For the text-containing cell, return its midpoint in (x, y) coordinate format. 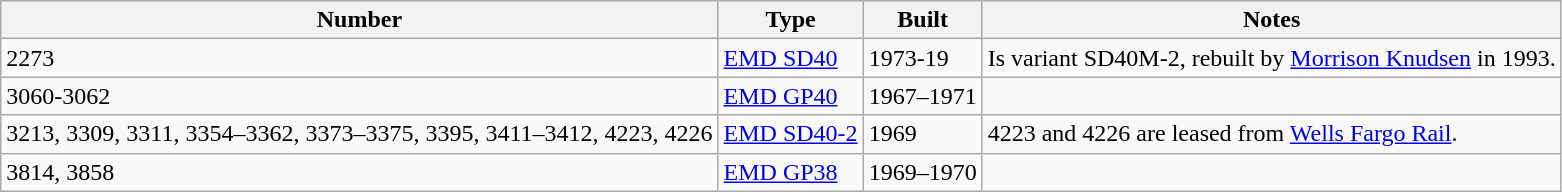
Type (790, 20)
1967–1971 (922, 96)
EMD GP40 (790, 96)
4223 and 4226 are leased from Wells Fargo Rail. (1272, 134)
3060-3062 (360, 96)
EMD SD40-2 (790, 134)
EMD SD40 (790, 58)
1969 (922, 134)
1969–1970 (922, 172)
EMD GP38 (790, 172)
Notes (1272, 20)
Is variant SD40M-2, rebuilt by Morrison Knudsen in 1993. (1272, 58)
Built (922, 20)
2273 (360, 58)
3213, 3309, 3311, 3354–3362, 3373–3375, 3395, 3411–3412, 4223, 4226 (360, 134)
Number (360, 20)
3814, 3858 (360, 172)
1973-19 (922, 58)
